From the cell containing the given text, extract its center point as [X, Y] coordinate. 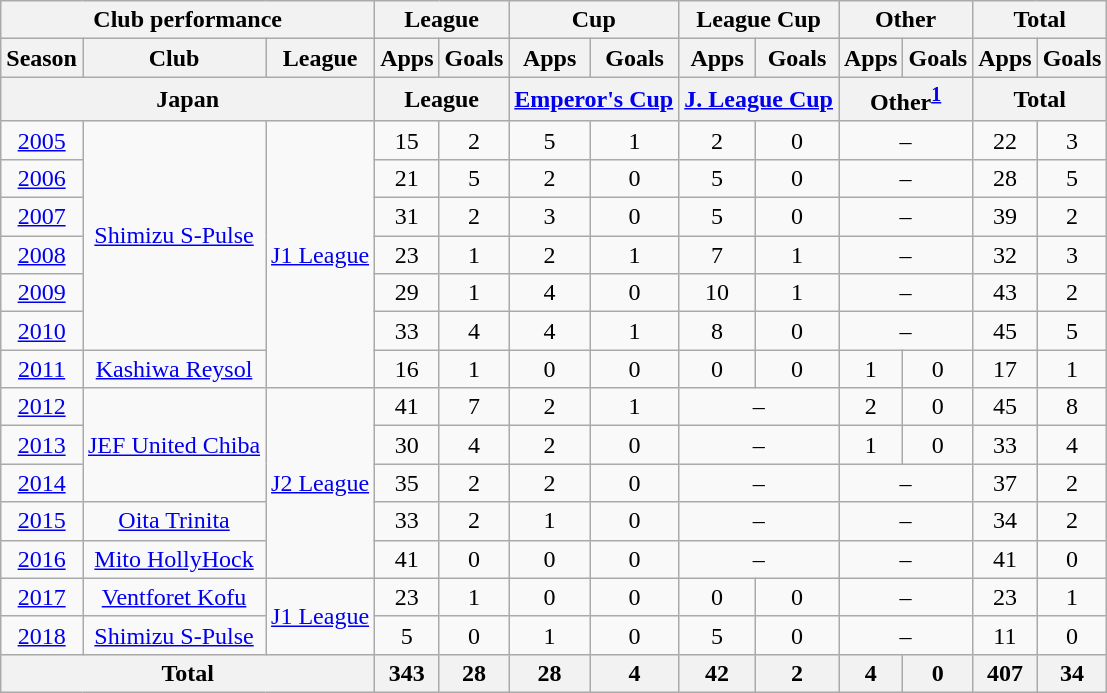
2007 [42, 217]
35 [407, 483]
2015 [42, 521]
Emperor's Cup [594, 100]
Cup [594, 20]
2016 [42, 559]
16 [407, 369]
2012 [42, 407]
407 [1005, 673]
Kashiwa Reysol [174, 369]
League Cup [759, 20]
32 [1005, 255]
Ventforet Kofu [174, 597]
JEF United Chiba [174, 445]
2014 [42, 483]
15 [407, 140]
30 [407, 445]
29 [407, 293]
2013 [42, 445]
2017 [42, 597]
31 [407, 217]
J. League Cup [759, 100]
2005 [42, 140]
2010 [42, 331]
17 [1005, 369]
39 [1005, 217]
Club performance [188, 20]
37 [1005, 483]
2018 [42, 635]
22 [1005, 140]
Japan [188, 100]
2008 [42, 255]
Oita Trinita [174, 521]
2011 [42, 369]
10 [718, 293]
Mito HollyHock [174, 559]
42 [718, 673]
43 [1005, 293]
2009 [42, 293]
Season [42, 58]
21 [407, 178]
343 [407, 673]
Other1 [905, 100]
Other [905, 20]
Club [174, 58]
J2 League [320, 483]
2006 [42, 178]
11 [1005, 635]
